For the text-containing cell, return its midpoint in (X, Y) coordinate format. 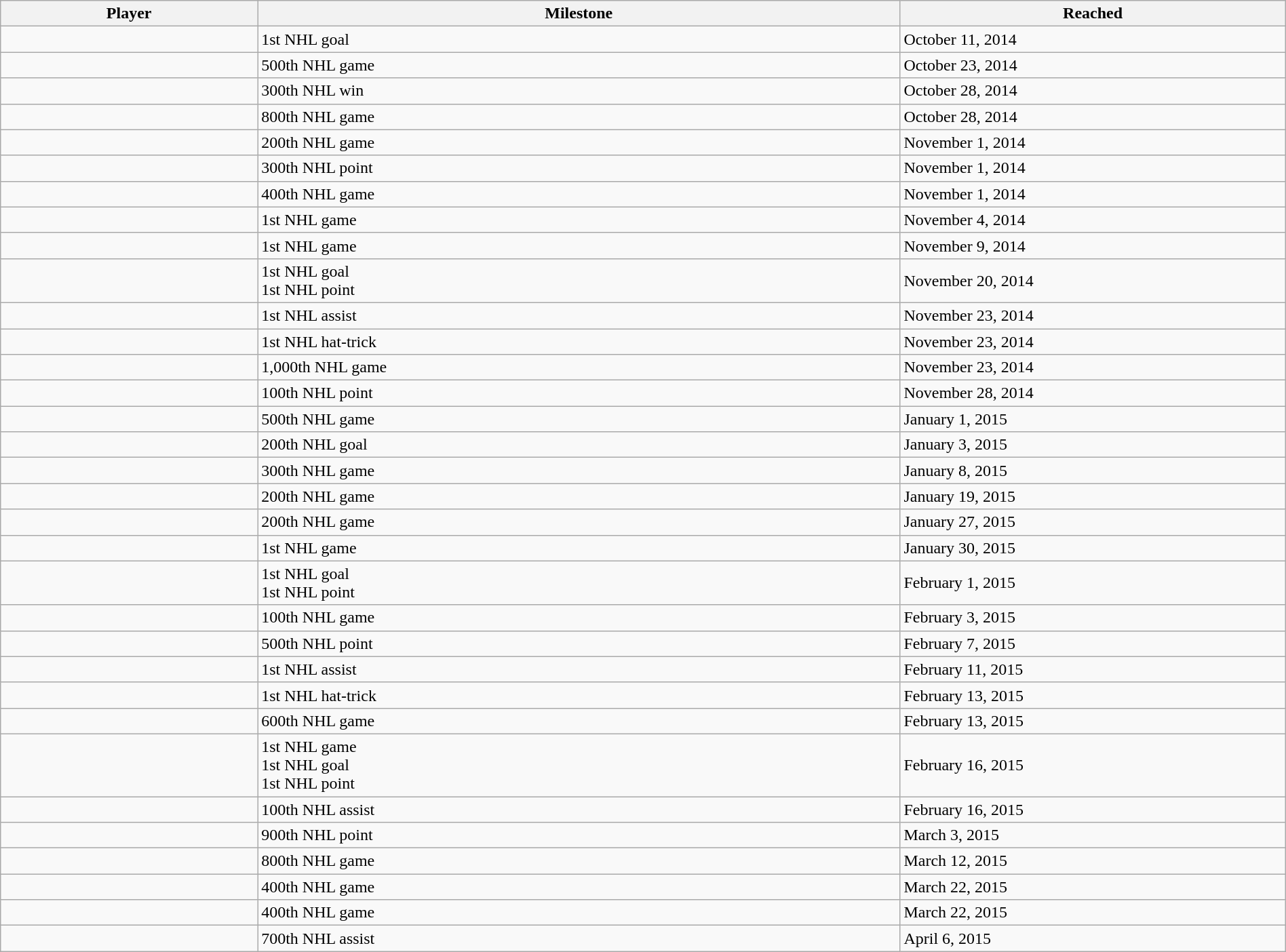
1,000th NHL game (579, 368)
January 27, 2015 (1093, 522)
November 9, 2014 (1093, 245)
Player (129, 14)
February 1, 2015 (1093, 583)
March 3, 2015 (1093, 835)
February 7, 2015 (1093, 643)
October 11, 2014 (1093, 39)
January 1, 2015 (1093, 419)
500th NHL point (579, 643)
1st NHL game1st NHL goal1st NHL point (579, 765)
900th NHL point (579, 835)
November 4, 2014 (1093, 220)
November 20, 2014 (1093, 281)
November 28, 2014 (1093, 393)
200th NHL goal (579, 445)
January 19, 2015 (1093, 496)
February 11, 2015 (1093, 669)
600th NHL game (579, 721)
100th NHL game (579, 618)
October 23, 2014 (1093, 65)
100th NHL point (579, 393)
January 8, 2015 (1093, 471)
January 3, 2015 (1093, 445)
March 12, 2015 (1093, 861)
January 30, 2015 (1093, 548)
700th NHL assist (579, 938)
February 3, 2015 (1093, 618)
Milestone (579, 14)
100th NHL assist (579, 809)
300th NHL win (579, 91)
300th NHL point (579, 168)
April 6, 2015 (1093, 938)
Reached (1093, 14)
1st NHL goal (579, 39)
300th NHL game (579, 471)
